Capture the cell that displays the provided text and extract its [X, Y] central coordinate. 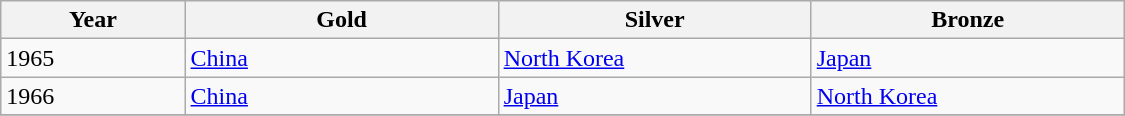
Bronze [968, 20]
1965 [93, 58]
Gold [342, 20]
1966 [93, 96]
Year [93, 20]
Silver [654, 20]
